For the text-containing cell, return its midpoint in [X, Y] coordinate format. 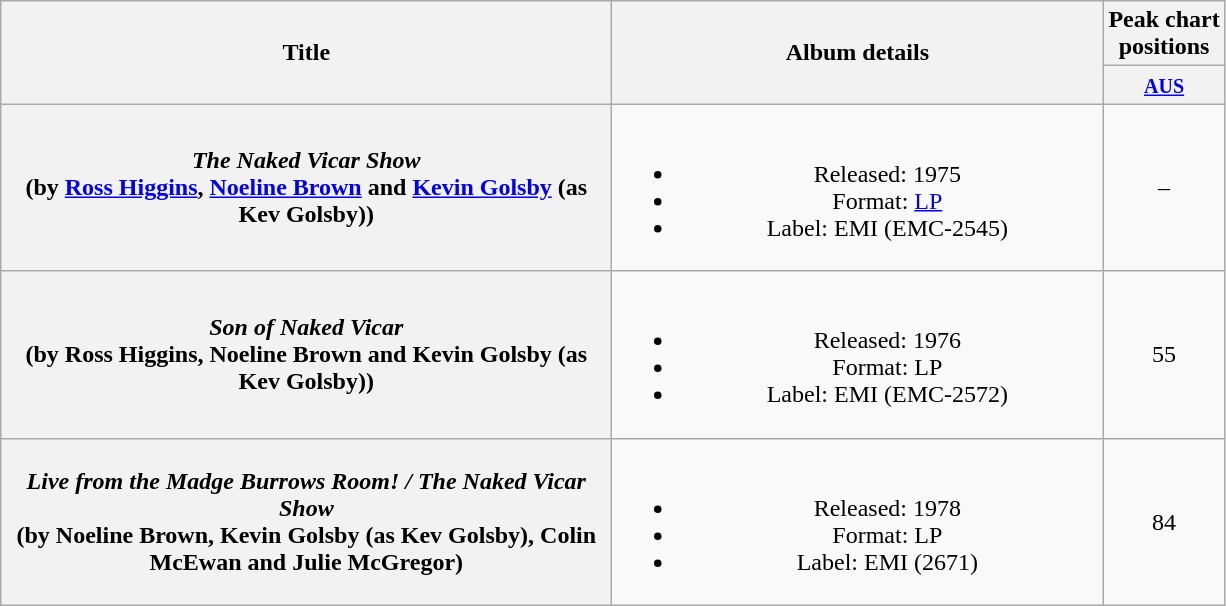
AUS [1164, 85]
Album details [858, 52]
Released: 1975Format: LPLabel: EMI (EMC-2545) [858, 188]
Son of Naked Vicar (by Ross Higgins, Noeline Brown and Kevin Golsby (as Kev Golsby)) [306, 354]
– [1164, 188]
Peak chartpositions [1164, 34]
Title [306, 52]
84 [1164, 522]
Released: 1976Format: LPLabel: EMI (EMC-2572) [858, 354]
The Naked Vicar Show (by Ross Higgins, Noeline Brown and Kevin Golsby (as Kev Golsby)) [306, 188]
Released: 1978Format: LPLabel: EMI (2671) [858, 522]
55 [1164, 354]
Live from the Madge Burrows Room! / The Naked Vicar Show(by Noeline Brown, Kevin Golsby (as Kev Golsby), Colin McEwan and Julie McGregor) [306, 522]
